Determine the (x, y) coordinate at the center of the cell enclosing the given text.  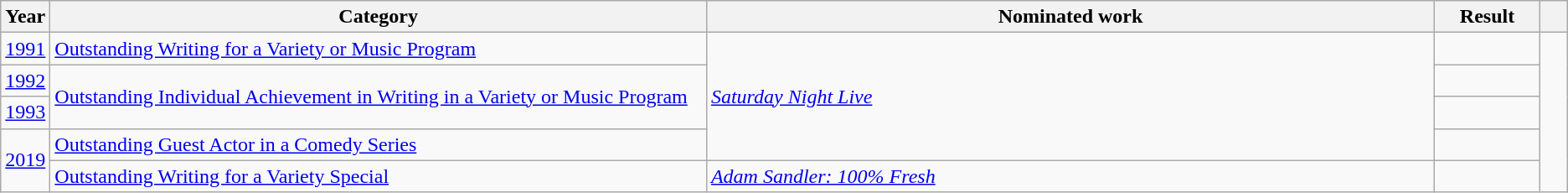
Outstanding Guest Actor in a Comedy Series (379, 144)
Year (25, 17)
Adam Sandler: 100% Fresh (1070, 176)
1993 (25, 112)
Outstanding Writing for a Variety Special (379, 176)
Result (1488, 17)
Category (379, 17)
Outstanding Writing for a Variety or Music Program (379, 49)
2019 (25, 160)
Outstanding Individual Achievement in Writing in a Variety or Music Program (379, 96)
Saturday Night Live (1070, 96)
1992 (25, 81)
1991 (25, 49)
Nominated work (1070, 17)
